Locate the cell with the specified text and output its (x, y) center coordinate. 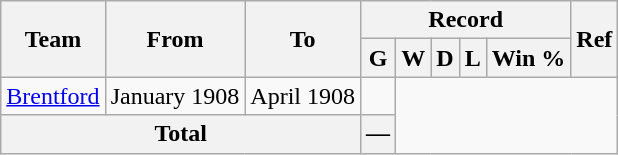
April 1908 (303, 96)
— (378, 134)
To (303, 39)
January 1908 (175, 96)
Team (53, 39)
Ref (594, 39)
Total (181, 134)
Win % (528, 58)
G (378, 58)
Record (466, 20)
L (472, 58)
W (414, 58)
From (175, 39)
D (445, 58)
Brentford (53, 96)
